Identify which cell holds the provided text, then report its [x, y] central coordinate. 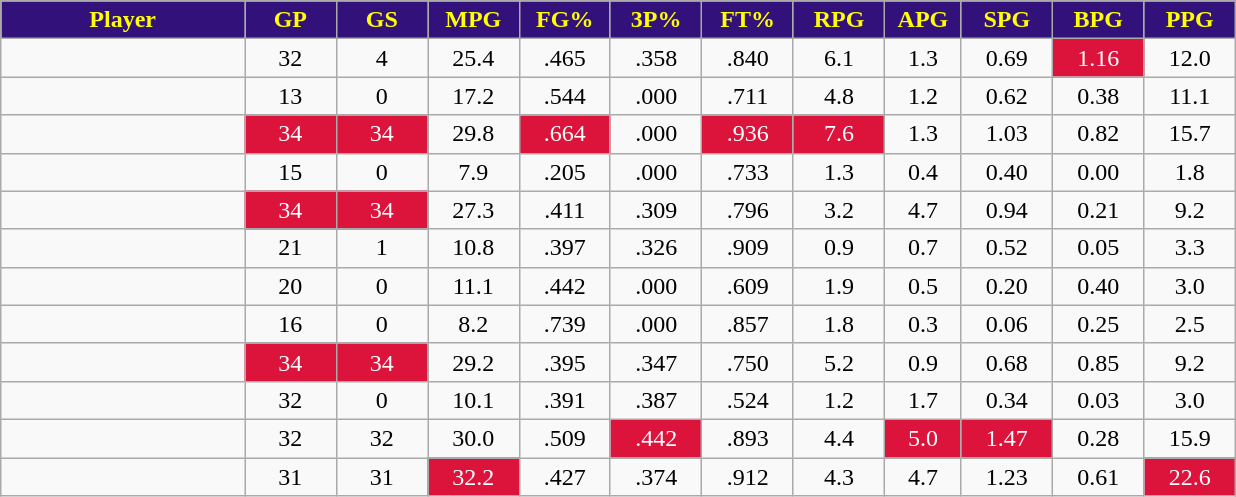
0.61 [1098, 477]
MPG [474, 20]
0.21 [1098, 210]
30.0 [474, 438]
.739 [564, 324]
21 [290, 248]
.395 [564, 362]
.205 [564, 172]
FG% [564, 20]
.347 [656, 362]
0.52 [1006, 248]
22.6 [1190, 477]
4.8 [838, 96]
10.1 [474, 400]
.912 [748, 477]
BPG [1098, 20]
25.4 [474, 58]
.733 [748, 172]
10.8 [474, 248]
.544 [564, 96]
15.7 [1190, 134]
7.9 [474, 172]
0.69 [1006, 58]
1.16 [1098, 58]
1.23 [1006, 477]
GP [290, 20]
1.9 [838, 286]
27.3 [474, 210]
.796 [748, 210]
SPG [1006, 20]
1 [382, 248]
0.25 [1098, 324]
.387 [656, 400]
0.5 [923, 286]
3.2 [838, 210]
0.05 [1098, 248]
0.4 [923, 172]
.397 [564, 248]
RPG [838, 20]
20 [290, 286]
0.03 [1098, 400]
3.3 [1190, 248]
3P% [656, 20]
29.2 [474, 362]
5.0 [923, 438]
.427 [564, 477]
.309 [656, 210]
.909 [748, 248]
4.4 [838, 438]
4 [382, 58]
0.3 [923, 324]
0.94 [1006, 210]
0.82 [1098, 134]
GS [382, 20]
.326 [656, 248]
17.2 [474, 96]
.750 [748, 362]
0.28 [1098, 438]
8.2 [474, 324]
.857 [748, 324]
16 [290, 324]
0.06 [1006, 324]
0.00 [1098, 172]
APG [923, 20]
.936 [748, 134]
0.85 [1098, 362]
.524 [748, 400]
.664 [564, 134]
.374 [656, 477]
5.2 [838, 362]
6.1 [838, 58]
0.7 [923, 248]
13 [290, 96]
.609 [748, 286]
1.7 [923, 400]
.358 [656, 58]
.840 [748, 58]
.509 [564, 438]
0.68 [1006, 362]
0.34 [1006, 400]
.411 [564, 210]
29.8 [474, 134]
2.5 [1190, 324]
12.0 [1190, 58]
1.47 [1006, 438]
FT% [748, 20]
7.6 [838, 134]
4.3 [838, 477]
1.03 [1006, 134]
15.9 [1190, 438]
.893 [748, 438]
0.38 [1098, 96]
.391 [564, 400]
32.2 [474, 477]
.711 [748, 96]
0.20 [1006, 286]
.465 [564, 58]
0.62 [1006, 96]
15 [290, 172]
Player [123, 20]
PPG [1190, 20]
